Detect which cell encompasses the target text, then output its (x, y) center coordinate. 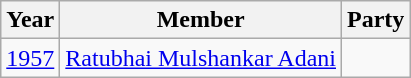
Member (201, 20)
Year (30, 20)
1957 (30, 58)
Party (376, 20)
Ratubhai Mulshankar Adani (201, 58)
